Find where the given text appears and provide that cell's center as (X, Y) coordinate. 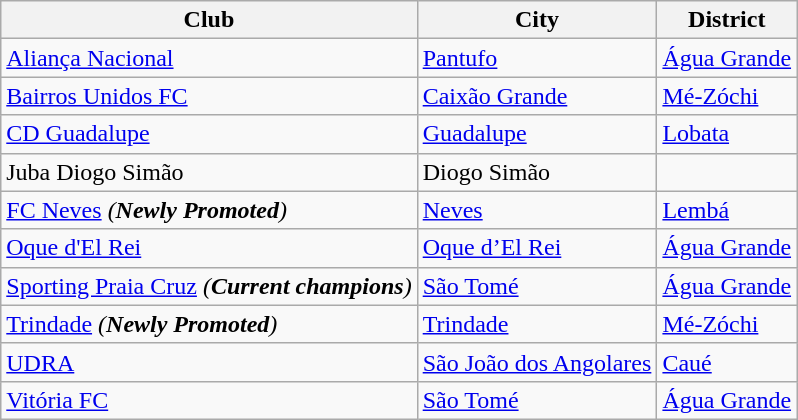
Oque d'El Rei (209, 248)
Juba Diogo Simão (209, 172)
CD Guadalupe (209, 134)
Neves (537, 210)
Trindade (537, 324)
Caué (727, 362)
Vitória FC (209, 400)
Lembá (727, 210)
District (727, 20)
Club (209, 20)
São João dos Angolares (537, 362)
UDRA (209, 362)
Sporting Praia Cruz (Current champions) (209, 286)
Oque d’El Rei (537, 248)
Diogo Simão (537, 172)
Trindade (Newly Promoted) (209, 324)
City (537, 20)
Aliança Nacional (209, 58)
Lobata (727, 134)
Pantufo (537, 58)
Caixão Grande (537, 96)
Guadalupe (537, 134)
FC Neves (Newly Promoted) (209, 210)
Bairros Unidos FC (209, 96)
